For the text-containing cell, return its midpoint in (X, Y) coordinate format. 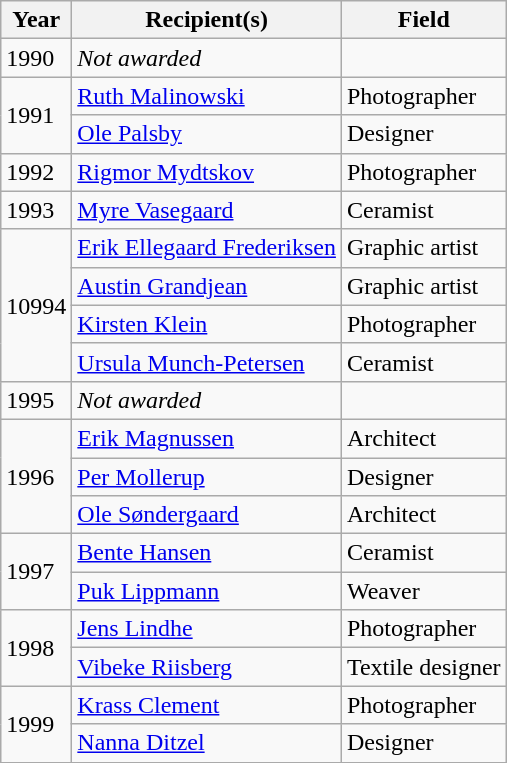
1992 (36, 172)
Erik Magnussen (207, 438)
Nanna Ditzel (207, 743)
Rigmor Mydtskov (207, 172)
Ole Palsby (207, 134)
Erik Ellegaard Frederiksen (207, 248)
Myre Vasegaard (207, 210)
Field (424, 20)
10994 (36, 305)
Bente Hansen (207, 553)
1991 (36, 115)
Ruth Malinowski (207, 96)
Kirsten Klein (207, 324)
1990 (36, 58)
1995 (36, 400)
Weaver (424, 591)
1996 (36, 476)
Vibeke Riisberg (207, 667)
Puk Lippmann (207, 591)
1993 (36, 210)
Jens Lindhe (207, 629)
1999 (36, 724)
Ursula Munch-Petersen (207, 362)
Ole Søndergaard (207, 515)
Austin Grandjean (207, 286)
1997 (36, 572)
Year (36, 20)
Per Mollerup (207, 477)
Recipient(s) (207, 20)
Krass Clement (207, 705)
1998 (36, 648)
Textile designer (424, 667)
